Find where the given text appears and provide that cell's center as (x, y) coordinate. 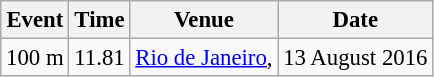
Date (356, 20)
100 m (35, 58)
11.81 (100, 58)
13 August 2016 (356, 58)
Venue (204, 20)
Time (100, 20)
Rio de Janeiro, (204, 58)
Event (35, 20)
